Scan for the cell matching the given text and deliver its (X, Y) coordinate at center. 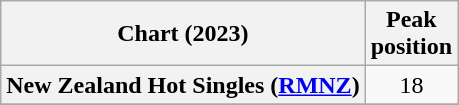
New Zealand Hot Singles (RMNZ) (183, 85)
Chart (2023) (183, 34)
18 (411, 85)
Peakposition (411, 34)
